Provide the [x, y] coordinate of the cell's center where the given text is located.  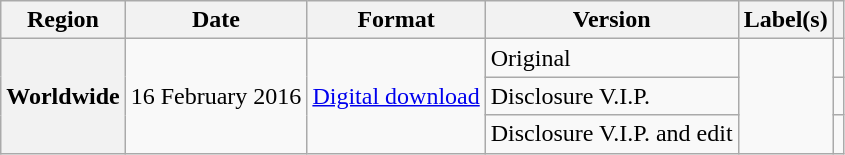
Date [216, 20]
16 February 2016 [216, 96]
Original [612, 58]
Worldwide [63, 96]
Version [612, 20]
Format [396, 20]
Region [63, 20]
Label(s) [786, 20]
Disclosure V.I.P. and edit [612, 134]
Digital download [396, 96]
Disclosure V.I.P. [612, 96]
